Scan for the cell matching the given text and deliver its [X, Y] coordinate at center. 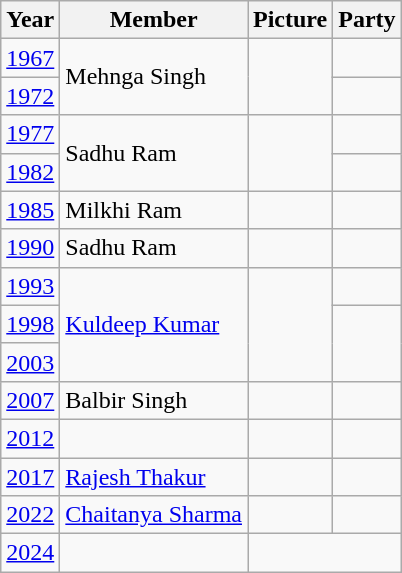
1990 [30, 248]
2012 [30, 438]
1967 [30, 58]
2007 [30, 400]
1998 [30, 324]
1977 [30, 134]
1985 [30, 210]
2022 [30, 515]
Party [367, 20]
Balbir Singh [154, 400]
Chaitanya Sharma [154, 515]
Kuldeep Kumar [154, 324]
Member [154, 20]
1982 [30, 172]
2024 [30, 553]
Mehnga Singh [154, 77]
1993 [30, 286]
2003 [30, 362]
1972 [30, 96]
Rajesh Thakur [154, 477]
Year [30, 20]
Milkhi Ram [154, 210]
2017 [30, 477]
Picture [290, 20]
